Pinpoint the cell where the given text exists, returning its (X, Y) midpoint coordinate. 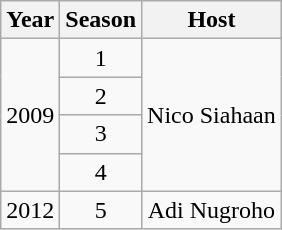
2009 (30, 115)
1 (101, 58)
Year (30, 20)
2 (101, 96)
Nico Siahaan (212, 115)
Adi Nugroho (212, 210)
3 (101, 134)
4 (101, 172)
2012 (30, 210)
5 (101, 210)
Season (101, 20)
Host (212, 20)
